Return the (x, y) coordinate for the center point of the cell that contains the specified text.  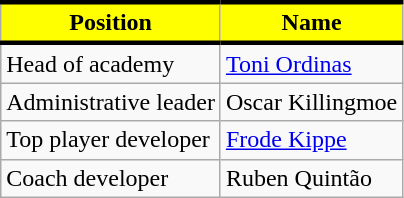
Ruben Quintão (311, 178)
Frode Kippe (311, 140)
Name (311, 22)
Administrative leader (111, 102)
Coach developer (111, 178)
Head of academy (111, 63)
Position (111, 22)
Top player developer (111, 140)
Toni Ordinas (311, 63)
Oscar Killingmoe (311, 102)
